Pinpoint the cell where the given text exists, returning its [x, y] midpoint coordinate. 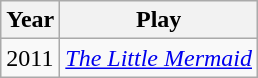
Play [159, 20]
2011 [30, 58]
Year [30, 20]
The Little Mermaid [159, 58]
